Pinpoint the cell where the given text exists, returning its (x, y) midpoint coordinate. 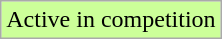
Active in competition (111, 20)
